Find where the given text appears and provide that cell's center as (x, y) coordinate. 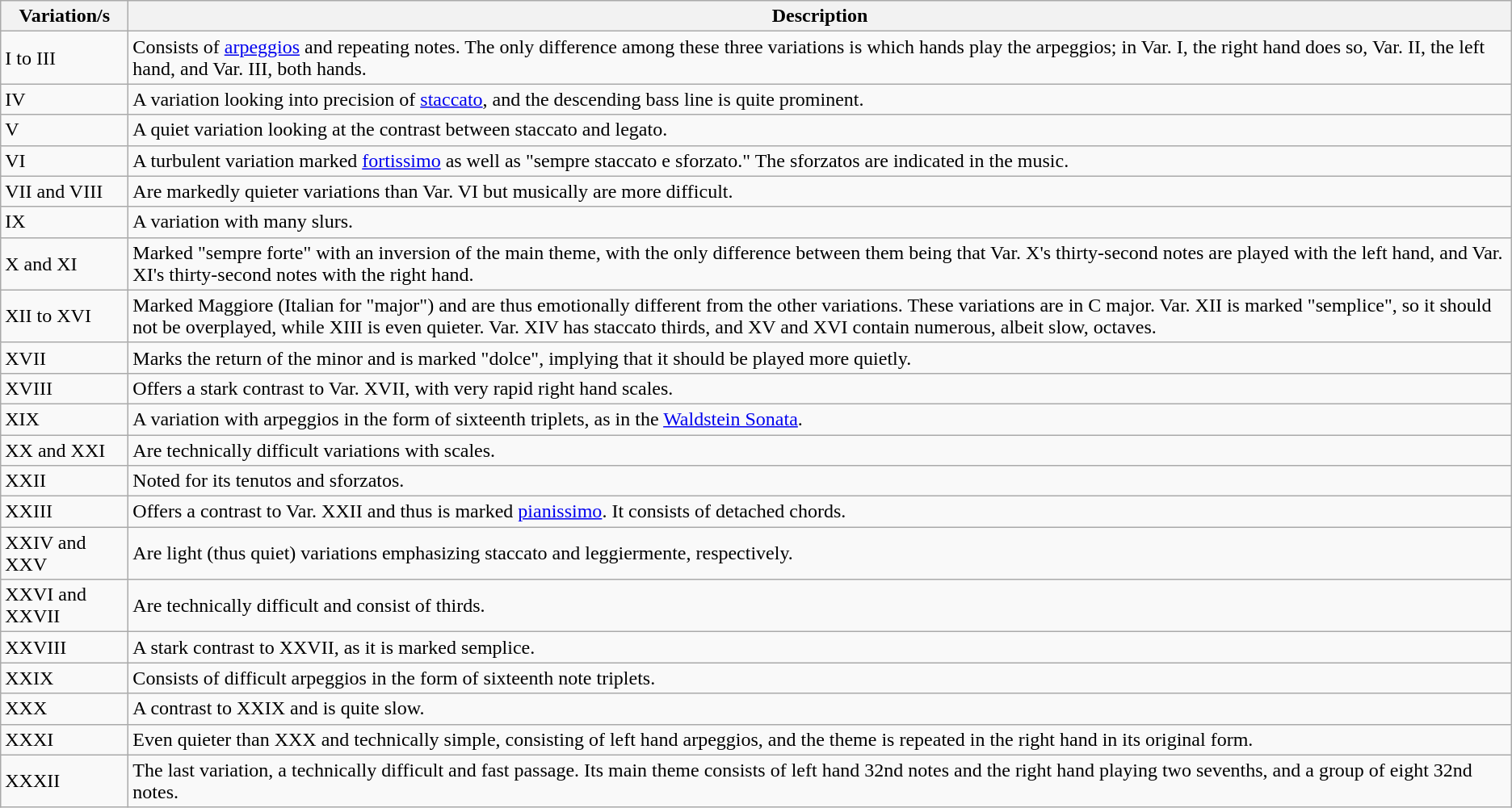
XX and XXI (65, 450)
Are light (thus quiet) variations emphasizing staccato and leggiermente, respectively. (820, 554)
Are technically difficult variations with scales. (820, 450)
I to III (65, 58)
XXXII (65, 781)
Description (820, 16)
XXVIII (65, 647)
XXIV and XXV (65, 554)
XXIII (65, 512)
VI (65, 161)
Are markedly quieter variations than Var. VI but musically are more difficult. (820, 191)
V (65, 130)
A variation with arpeggios in the form of sixteenth triplets, as in the Waldstein Sonata. (820, 419)
X and XI (65, 263)
Consists of difficult arpeggios in the form of sixteenth note triplets. (820, 678)
Are technically difficult and consist of thirds. (820, 605)
Variation/s (65, 16)
A variation with many slurs. (820, 222)
XXII (65, 481)
A contrast to XXIX and is quite slow. (820, 709)
A variation looking into precision of staccato, and the descending bass line is quite prominent. (820, 99)
IV (65, 99)
XIX (65, 419)
XXVI and XXVII (65, 605)
VII and VIII (65, 191)
XXX (65, 709)
A turbulent variation marked fortissimo as well as "sempre staccato e sforzato." The sforzatos are indicated in the music. (820, 161)
Noted for its tenutos and sforzatos. (820, 481)
A stark contrast to XXVII, as it is marked semplice. (820, 647)
Offers a stark contrast to Var. XVII, with very rapid right hand scales. (820, 388)
Even quieter than XXX and technically simple, consisting of left hand arpeggios, and the theme is repeated in the right hand in its original form. (820, 739)
Offers a contrast to Var. XXII and thus is marked pianissimo. It consists of detached chords. (820, 512)
Marks the return of the minor and is marked "dolce", implying that it should be played more quietly. (820, 358)
A quiet variation looking at the contrast between staccato and legato. (820, 130)
XII to XVI (65, 316)
XXIX (65, 678)
IX (65, 222)
XVII (65, 358)
XVIII (65, 388)
XXXI (65, 739)
